Return the (x, y) coordinate for the center point of the cell that contains the specified text.  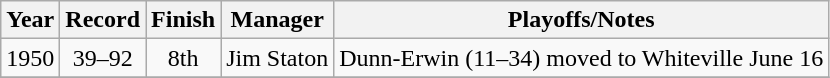
Dunn-Erwin (11–34) moved to Whiteville June 16 (582, 58)
Year (30, 20)
Finish (184, 20)
39–92 (103, 58)
1950 (30, 58)
8th (184, 58)
Playoffs/Notes (582, 20)
Manager (278, 20)
Jim Staton (278, 58)
Record (103, 20)
